Provide the (x, y) coordinate of the cell's center where the given text is located.  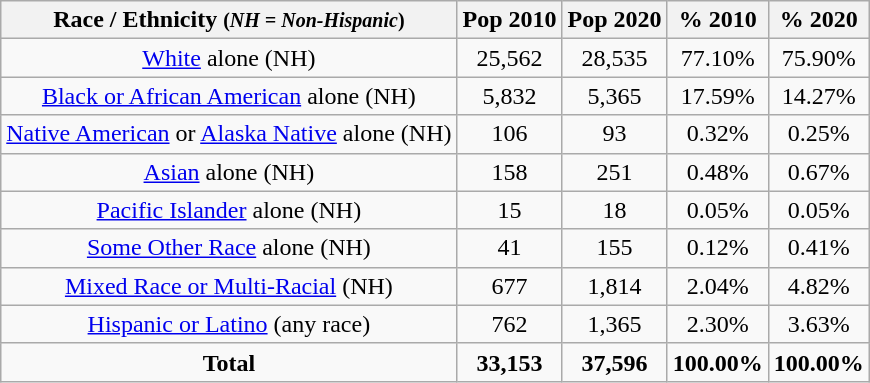
0.32% (718, 134)
Pacific Islander alone (NH) (229, 210)
% 2010 (718, 20)
5,832 (510, 96)
Some Other Race alone (NH) (229, 248)
Race / Ethnicity (NH = Non-Hispanic) (229, 20)
17.59% (718, 96)
0.25% (818, 134)
0.67% (818, 172)
0.48% (718, 172)
15 (510, 210)
3.63% (818, 324)
33,153 (510, 362)
Pop 2010 (510, 20)
2.30% (718, 324)
1,365 (614, 324)
75.90% (818, 58)
77.10% (718, 58)
37,596 (614, 362)
158 (510, 172)
1,814 (614, 286)
251 (614, 172)
762 (510, 324)
2.04% (718, 286)
Native American or Alaska Native alone (NH) (229, 134)
5,365 (614, 96)
Black or African American alone (NH) (229, 96)
677 (510, 286)
0.12% (718, 248)
0.41% (818, 248)
18 (614, 210)
4.82% (818, 286)
25,562 (510, 58)
Pop 2020 (614, 20)
Mixed Race or Multi-Racial (NH) (229, 286)
Hispanic or Latino (any race) (229, 324)
% 2020 (818, 20)
41 (510, 248)
106 (510, 134)
28,535 (614, 58)
155 (614, 248)
Asian alone (NH) (229, 172)
14.27% (818, 96)
93 (614, 134)
Total (229, 362)
White alone (NH) (229, 58)
